Identify which cell holds the provided text, then report its (X, Y) central coordinate. 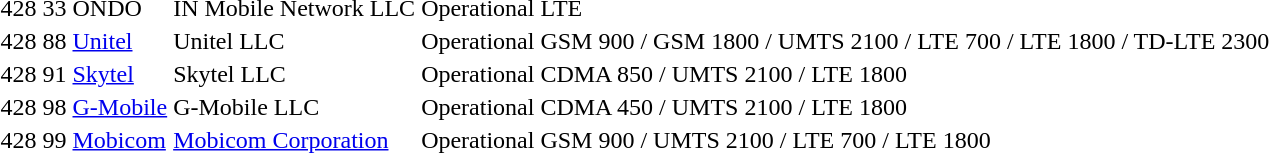
Unitel LLC (294, 41)
Skytel LLC (294, 74)
Unitel (120, 41)
98 (54, 107)
G-Mobile LLC (294, 107)
88 (54, 41)
91 (54, 74)
G-Mobile (120, 107)
Skytel (120, 74)
